Extract the (X, Y) coordinate from the center of the cell holding the provided text.  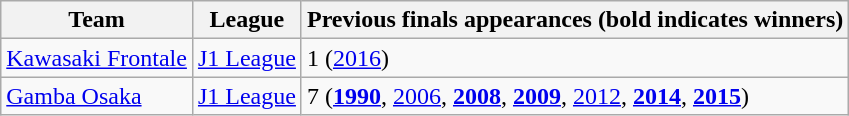
Previous finals appearances (bold indicates winners) (574, 20)
League (246, 20)
1 (2016) (574, 58)
Team (97, 20)
Kawasaki Frontale (97, 58)
Gamba Osaka (97, 96)
7 (1990, 2006, 2008, 2009, 2012, 2014, 2015) (574, 96)
